For the text-containing cell, return its midpoint in (X, Y) coordinate format. 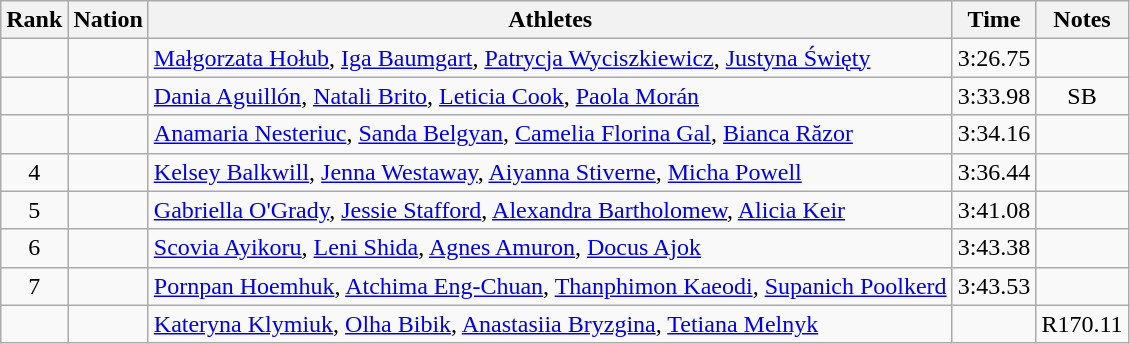
3:36.44 (994, 172)
R170.11 (1082, 324)
Gabriella O'Grady, Jessie Stafford, Alexandra Bartholomew, Alicia Keir (550, 210)
Małgorzata Hołub, Iga Baumgart, Patrycja Wyciszkiewicz, Justyna Święty (550, 58)
Kateryna Klymiuk, Olha Bibik, Anastasiia Bryzgina, Tetiana Melnyk (550, 324)
Anamaria Nesteriuc, Sanda Belgyan, Camelia Florina Gal, Bianca Răzor (550, 134)
5 (34, 210)
Time (994, 20)
3:43.38 (994, 248)
3:34.16 (994, 134)
3:33.98 (994, 96)
Notes (1082, 20)
3:41.08 (994, 210)
3:43.53 (994, 286)
7 (34, 286)
Athletes (550, 20)
Kelsey Balkwill, Jenna Westaway, Aiyanna Stiverne, Micha Powell (550, 172)
3:26.75 (994, 58)
Nation (108, 20)
SB (1082, 96)
6 (34, 248)
4 (34, 172)
Dania Aguillón, Natali Brito, Leticia Cook, Paola Morán (550, 96)
Scovia Ayikoru, Leni Shida, Agnes Amuron, Docus Ajok (550, 248)
Pornpan Hoemhuk, Atchima Eng-Chuan, Thanphimon Kaeodi, Supanich Poolkerd (550, 286)
Rank (34, 20)
